Return (x, y) of the center of cell containing provided text 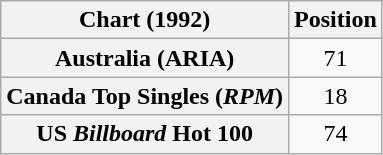
18 (336, 96)
71 (336, 58)
Position (336, 20)
74 (336, 134)
Australia (ARIA) (145, 58)
US Billboard Hot 100 (145, 134)
Canada Top Singles (RPM) (145, 96)
Chart (1992) (145, 20)
